Extract the [x, y] coordinate from the center of the cell holding the provided text.  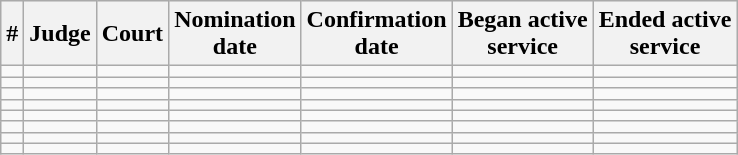
# [12, 34]
Court [132, 34]
Judge [60, 34]
Began activeservice [522, 34]
Confirmationdate [376, 34]
Ended activeservice [665, 34]
Nominationdate [235, 34]
